For the text-containing cell, return its midpoint in (X, Y) coordinate format. 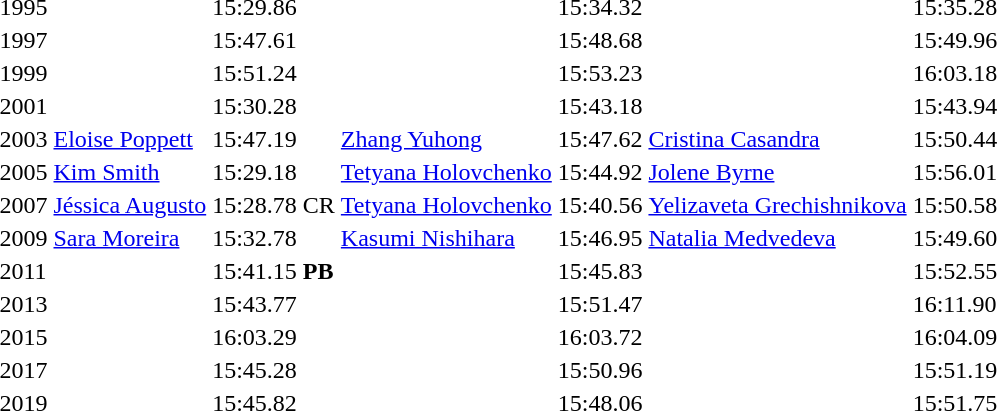
15:48.68 (600, 40)
15:46.95 (600, 238)
16:03.29 (274, 337)
Jolene Byrne (778, 172)
15:28.78 CR (274, 205)
Zhang Yuhong (446, 139)
15:47.61 (274, 40)
15:29.18 (274, 172)
15:51.47 (600, 304)
15:40.56 (600, 205)
15:45.28 (274, 370)
Yelizaveta Grechishnikova (778, 205)
15:51.24 (274, 73)
Kasumi Nishihara (446, 238)
Sara Moreira (130, 238)
Kim Smith (130, 172)
Cristina Casandra (778, 139)
15:47.19 (274, 139)
15:30.28 (274, 106)
15:44.92 (600, 172)
15:45.83 (600, 271)
15:50.96 (600, 370)
15:53.23 (600, 73)
16:03.72 (600, 337)
15:41.15 PB (274, 271)
Jéssica Augusto (130, 205)
15:43.77 (274, 304)
15:47.62 (600, 139)
15:43.18 (600, 106)
Eloise Poppett (130, 139)
Natalia Medvedeva (778, 238)
15:32.78 (274, 238)
